Pinpoint the cell where the given text exists, returning its (X, Y) midpoint coordinate. 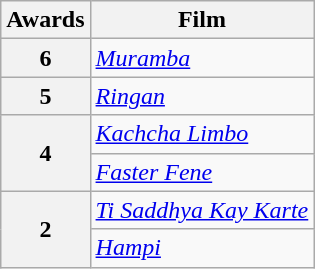
5 (46, 96)
Ti Saddhya Kay Karte (202, 210)
4 (46, 153)
2 (46, 229)
Ringan (202, 96)
Faster Fene (202, 172)
Hampi (202, 248)
Kachcha Limbo (202, 134)
Awards (46, 20)
6 (46, 58)
Film (202, 20)
Muramba (202, 58)
